From the cell containing the given text, extract its center point as [x, y] coordinate. 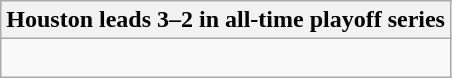
Houston leads 3–2 in all-time playoff series [226, 20]
